Provide the (X, Y) coordinate of the cell's center where the given text is located.  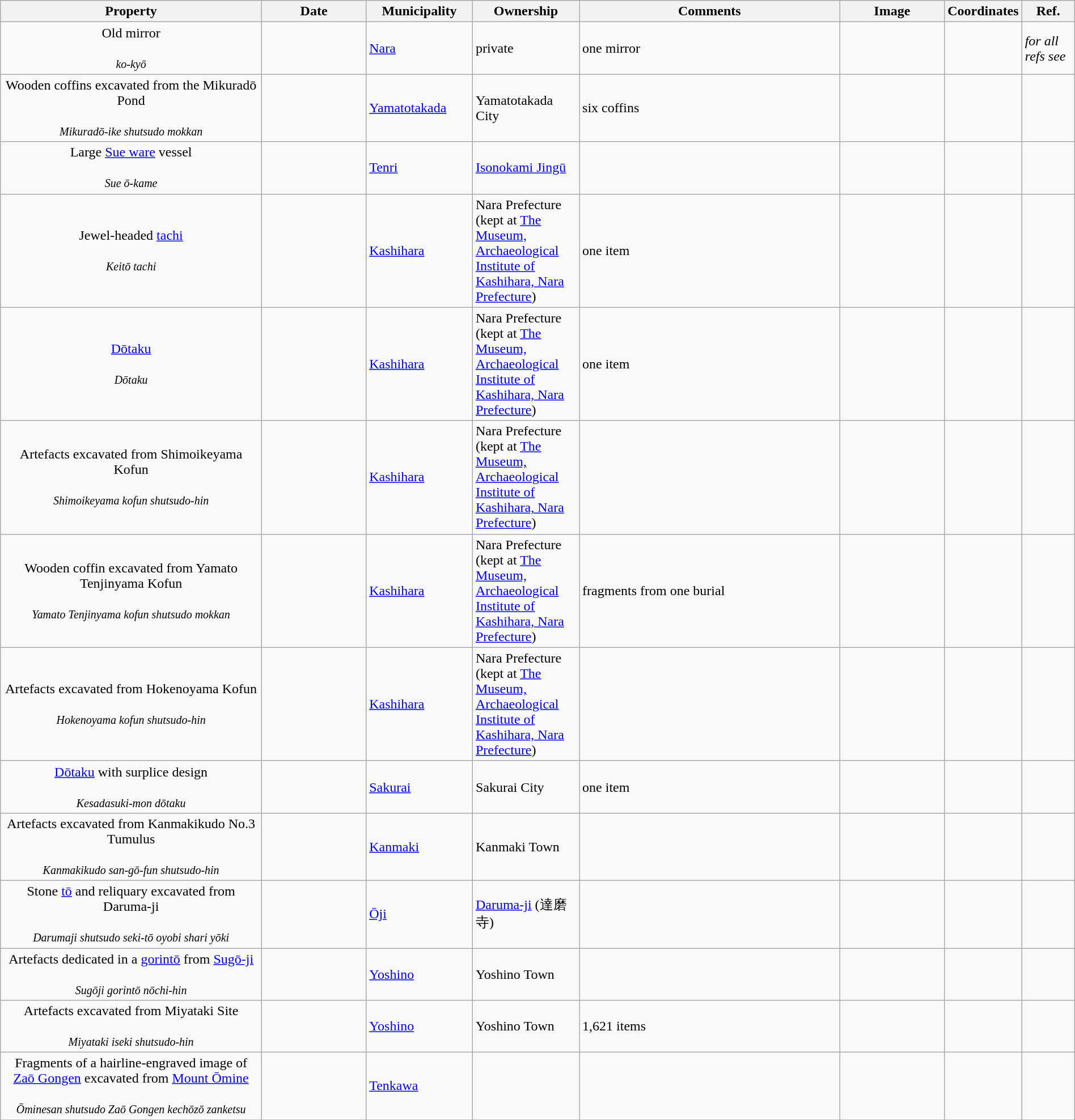
one mirror (710, 48)
Ōji (420, 914)
Wooden coffins excavated from the Mikuradō PondMikuradō-ike shutsudo mokkan (132, 108)
Ownership (526, 11)
1,621 items (710, 1026)
Artefacts excavated from Hokenoyama KofunHokenoyama kofun shutsudo-hin (132, 704)
Artefacts dedicated in a gorintō from Sugō-jiSugōji gorintō nōchi-hin (132, 974)
six coffins (710, 108)
Wooden coffin excavated from Yamato Tenjinyama KofunYamato Tenjinyama kofun shutsudo mokkan (132, 591)
Sakurai (420, 787)
Kanmaki Town (526, 847)
Daruma-ji (達磨寺) (526, 914)
Dōtaku with surplice designKesadasuki-mon dōtaku (132, 787)
Jewel-headed tachiKeitō tachi (132, 251)
Fragments of a hairline-engraved image of Zaō Gongen excavated from Mount Ōmine Ōminesan shutsudo Zaō Gongen kechōzō zanketsu (132, 1086)
Comments (710, 11)
Coordinates (983, 11)
private (526, 48)
Image (892, 11)
Artefacts excavated from Kanmakikudo No.3 TumulusKanmakikudo san-gō-fun shutsudo-hin (132, 847)
Ref. (1048, 11)
DōtakuDōtaku (132, 364)
Old mirrorko-kyō (132, 48)
Date (314, 11)
fragments from one burial (710, 591)
Sakurai City (526, 787)
Nara (420, 48)
Municipality (420, 11)
Tenkawa (420, 1086)
Kanmaki (420, 847)
Stone tō and reliquary excavated from Daruma-jiDarumaji shutsudo seki-tō oyobi shari yōki (132, 914)
Large Sue ware vesselSue ō-kame (132, 168)
Artefacts excavated from Miyataki SiteMiyataki iseki shutsudo-hin (132, 1026)
for all refs see (1048, 48)
Yamatotakada City (526, 108)
Artefacts excavated from Shimoikeyama KofunShimoikeyama kofun shutsudo-hin (132, 477)
Yamatotakada (420, 108)
Isonokami Jingū (526, 168)
Property (132, 11)
Tenri (420, 168)
